Find where the given text appears and provide that cell's center as (X, Y) coordinate. 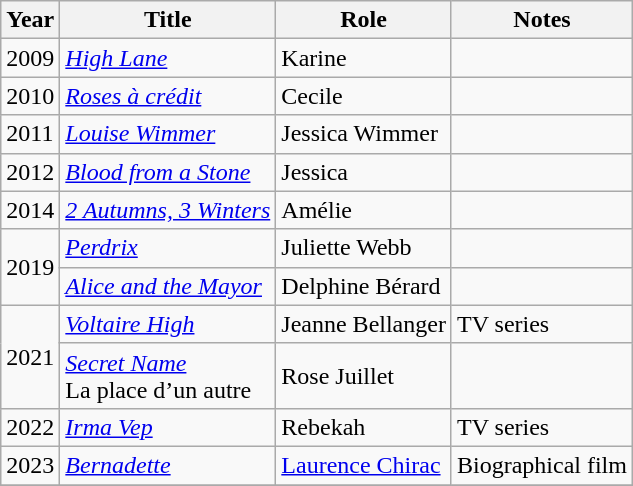
Rebekah (364, 427)
Juliette Webb (364, 248)
2009 (30, 58)
2019 (30, 267)
2011 (30, 134)
2 Autumns, 3 Winters (168, 210)
Karine (364, 58)
Louise Wimmer (168, 134)
Alice and the Mayor (168, 286)
Laurence Chirac (364, 465)
Amélie (364, 210)
Jeanne Bellanger (364, 324)
Secret NameLa place d’un autre (168, 376)
Role (364, 20)
Biographical film (542, 465)
2014 (30, 210)
Bernadette (168, 465)
Notes (542, 20)
2021 (30, 356)
2022 (30, 427)
2010 (30, 96)
Jessica (364, 172)
Jessica Wimmer (364, 134)
Perdrix (168, 248)
Delphine Bérard (364, 286)
Year (30, 20)
Title (168, 20)
Cecile (364, 96)
2023 (30, 465)
2012 (30, 172)
Irma Vep (168, 427)
Roses à crédit (168, 96)
Rose Juillet (364, 376)
Voltaire High (168, 324)
Blood from a Stone (168, 172)
High Lane (168, 58)
